Scan for the cell matching the given text and deliver its [x, y] coordinate at center. 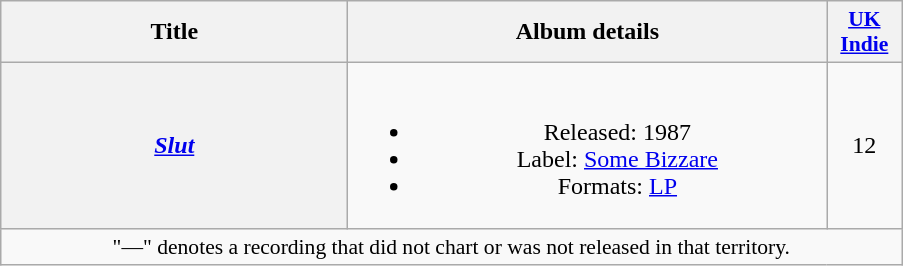
Released: 1987Label: Some BizzareFormats: LP [588, 146]
Slut [174, 146]
UK Indie [864, 32]
12 [864, 146]
Title [174, 32]
"—" denotes a recording that did not chart or was not released in that territory. [452, 247]
Album details [588, 32]
